Find where the given text appears and provide that cell's center as (x, y) coordinate. 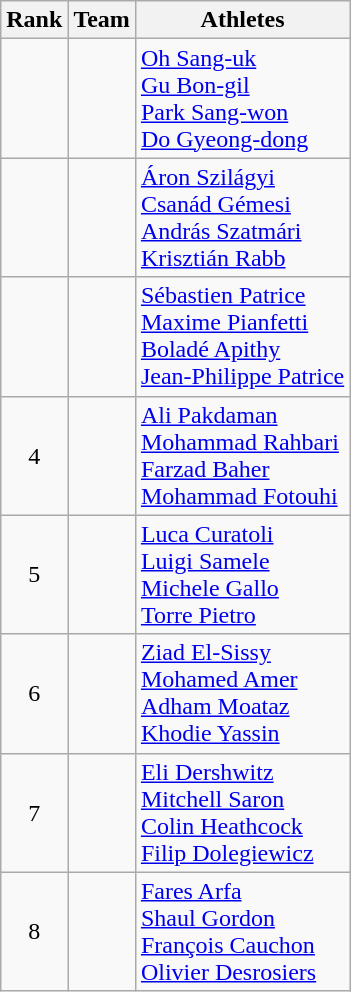
Oh Sang-ukGu Bon-gilPark Sang-wonDo Gyeong-dong (242, 98)
Luca CuratoliLuigi SameleMichele GalloTorre Pietro (242, 574)
Athletes (242, 20)
7 (34, 812)
Ali PakdamanMohammad RahbariFarzad BaherMohammad Fotouhi (242, 456)
Team (102, 20)
Sébastien PatriceMaxime PianfettiBoladé ApithyJean-Philippe Patrice (242, 336)
4 (34, 456)
Áron SzilágyiCsanád GémesiAndrás SzatmáriKrisztián Rabb (242, 218)
5 (34, 574)
Eli DershwitzMitchell SaronColin HeathcockFilip Dolegiewicz (242, 812)
6 (34, 694)
Rank (34, 20)
8 (34, 932)
Ziad El-SissyMohamed AmerAdham MoatazKhodie Yassin (242, 694)
Fares ArfaShaul GordonFrançois CauchonOlivier Desrosiers (242, 932)
